Scan for the cell matching the given text and deliver its (x, y) coordinate at center. 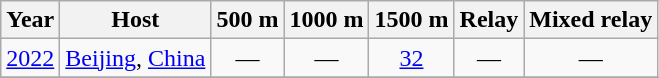
Year (30, 20)
500 m (248, 20)
1000 m (326, 20)
2022 (30, 58)
Relay (489, 20)
Beijing, China (136, 58)
1500 m (412, 20)
Host (136, 20)
Mixed relay (591, 20)
32 (412, 58)
